Return the [x, y] coordinate for the center point of the cell that contains the specified text.  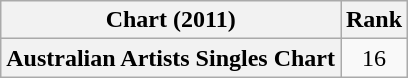
Rank [374, 20]
16 [374, 58]
Australian Artists Singles Chart [171, 58]
Chart (2011) [171, 20]
